Detect which cell encompasses the target text, then output its (x, y) center coordinate. 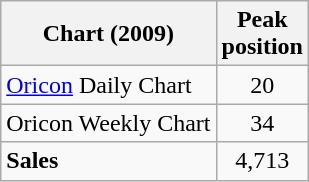
Oricon Daily Chart (108, 85)
Sales (108, 161)
Oricon Weekly Chart (108, 123)
Chart (2009) (108, 34)
4,713 (262, 161)
Peakposition (262, 34)
34 (262, 123)
20 (262, 85)
